Extract the [X, Y] coordinate from the center of the cell holding the provided text.  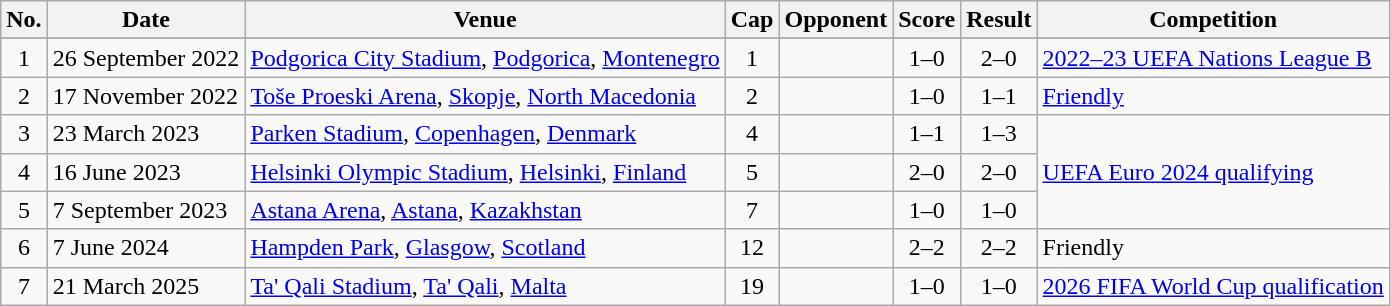
17 November 2022 [146, 96]
Date [146, 20]
Astana Arena, Astana, Kazakhstan [485, 210]
Helsinki Olympic Stadium, Helsinki, Finland [485, 172]
Competition [1213, 20]
3 [24, 134]
Toše Proeski Arena, Skopje, North Macedonia [485, 96]
No. [24, 20]
7 June 2024 [146, 248]
26 September 2022 [146, 58]
23 March 2023 [146, 134]
12 [752, 248]
2022–23 UEFA Nations League B [1213, 58]
Score [927, 20]
Result [999, 20]
2026 FIFA World Cup qualification [1213, 286]
21 March 2025 [146, 286]
1–3 [999, 134]
Podgorica City Stadium, Podgorica, Montenegro [485, 58]
UEFA Euro 2024 qualifying [1213, 172]
Opponent [836, 20]
19 [752, 286]
6 [24, 248]
Hampden Park, Glasgow, Scotland [485, 248]
Ta' Qali Stadium, Ta' Qali, Malta [485, 286]
7 September 2023 [146, 210]
Cap [752, 20]
Parken Stadium, Copenhagen, Denmark [485, 134]
Venue [485, 20]
16 June 2023 [146, 172]
